Return (x, y) of the center of cell containing provided text 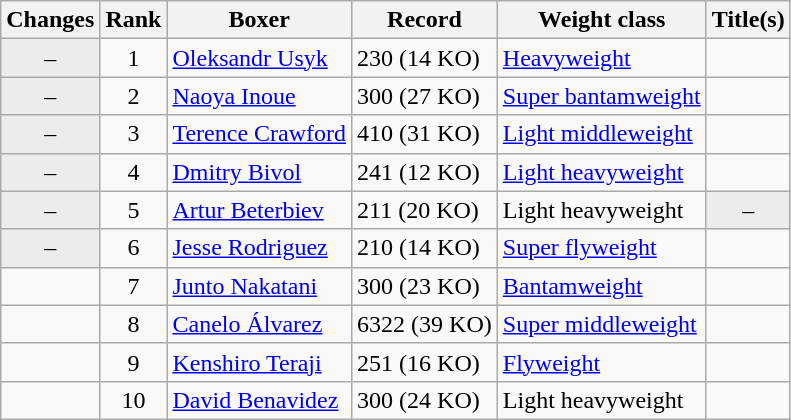
Boxer (260, 20)
230 (14 KO) (425, 58)
Super bantamweight (602, 96)
Kenshiro Teraji (260, 362)
6 (134, 248)
241 (12 KO) (425, 172)
Flyweight (602, 362)
Record (425, 20)
Weight class (602, 20)
6322 (39 KO) (425, 324)
300 (23 KO) (425, 286)
Dmitry Bivol (260, 172)
David Benavidez (260, 400)
300 (24 KO) (425, 400)
1 (134, 58)
Canelo Álvarez (260, 324)
7 (134, 286)
410 (31 KO) (425, 134)
4 (134, 172)
210 (14 KO) (425, 248)
2 (134, 96)
Terence Crawford (260, 134)
Light middleweight (602, 134)
Title(s) (748, 20)
Artur Beterbiev (260, 210)
Jesse Rodriguez (260, 248)
Bantamweight (602, 286)
3 (134, 134)
300 (27 KO) (425, 96)
211 (20 KO) (425, 210)
Naoya Inoue (260, 96)
Heavyweight (602, 58)
10 (134, 400)
5 (134, 210)
Junto Nakatani (260, 286)
Rank (134, 20)
Super flyweight (602, 248)
251 (16 KO) (425, 362)
8 (134, 324)
Changes (50, 20)
Oleksandr Usyk (260, 58)
9 (134, 362)
Super middleweight (602, 324)
